Detect which cell encompasses the target text, then output its [X, Y] center coordinate. 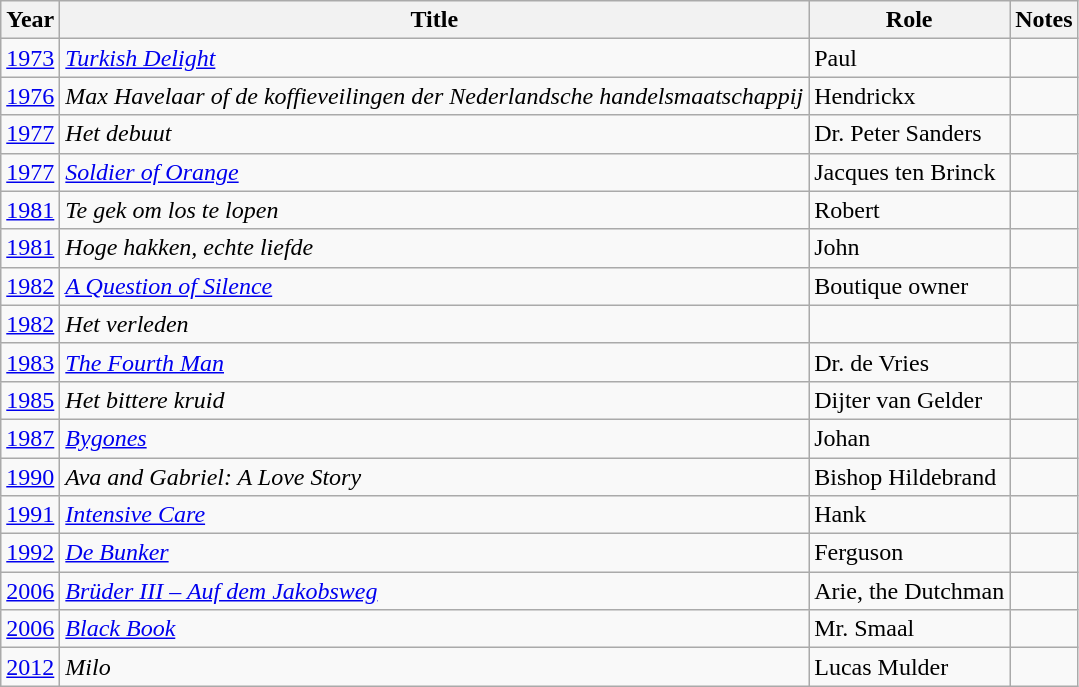
Year [30, 20]
Het bittere kruid [434, 400]
Brüder III – Auf dem Jakobsweg [434, 591]
Te gek om los te lopen [434, 210]
1990 [30, 477]
1976 [30, 96]
2012 [30, 667]
Johan [910, 438]
Hoge hakken, echte liefde [434, 248]
Role [910, 20]
A Question of Silence [434, 286]
Title [434, 20]
Black Book [434, 629]
Robert [910, 210]
Notes [1044, 20]
Paul [910, 58]
Bishop Hildebrand [910, 477]
Hank [910, 515]
1983 [30, 362]
De Bunker [434, 553]
Lucas Mulder [910, 667]
Soldier of Orange [434, 172]
Dr. Peter Sanders [910, 134]
Ava and Gabriel: A Love Story [434, 477]
The Fourth Man [434, 362]
Jacques ten Brinck [910, 172]
1973 [30, 58]
Arie, the Dutchman [910, 591]
Mr. Smaal [910, 629]
Het verleden [434, 324]
1985 [30, 400]
Ferguson [910, 553]
1991 [30, 515]
Milo [434, 667]
Intensive Care [434, 515]
John [910, 248]
Dijter van Gelder [910, 400]
Het debuut [434, 134]
Boutique owner [910, 286]
Bygones [434, 438]
Dr. de Vries [910, 362]
Turkish Delight [434, 58]
Max Havelaar of de koffieveilingen der Nederlandsche handelsmaatschappij [434, 96]
1992 [30, 553]
1987 [30, 438]
Hendrickx [910, 96]
